Scan for the cell matching the given text and deliver its (X, Y) coordinate at center. 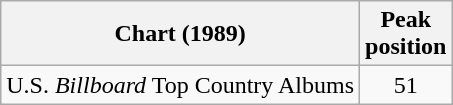
Peakposition (406, 34)
Chart (1989) (180, 34)
51 (406, 85)
U.S. Billboard Top Country Albums (180, 85)
